Scan for the cell matching the given text and deliver its (X, Y) coordinate at center. 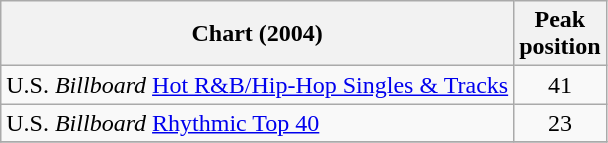
Peakposition (560, 34)
Chart (2004) (258, 34)
U.S. Billboard Rhythmic Top 40 (258, 123)
23 (560, 123)
41 (560, 85)
U.S. Billboard Hot R&B/Hip-Hop Singles & Tracks (258, 85)
